Detect which cell encompasses the target text, then output its (x, y) center coordinate. 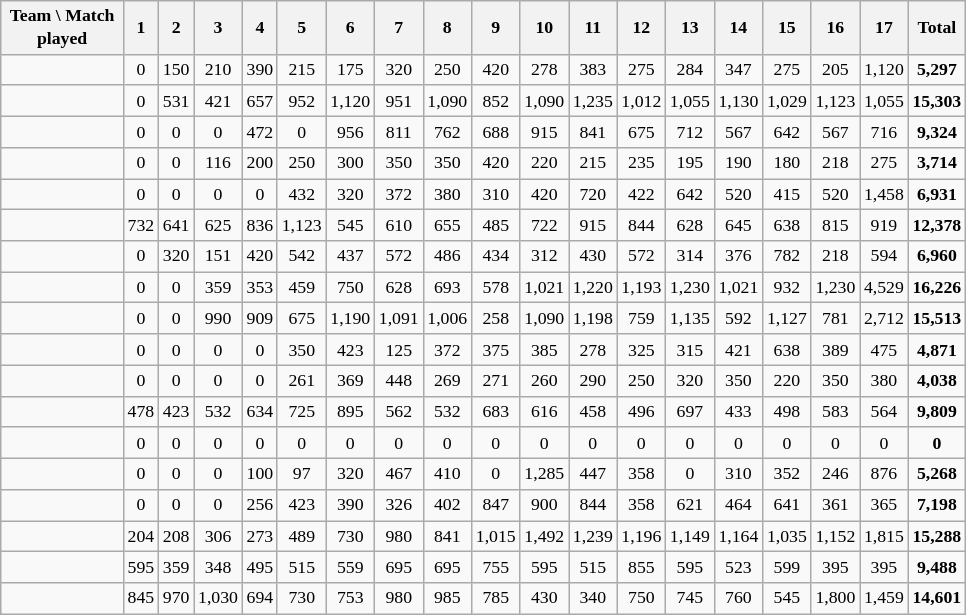
353 (260, 288)
261 (302, 380)
745 (690, 598)
389 (836, 350)
369 (350, 380)
347 (738, 70)
932 (788, 288)
4 (260, 28)
1,193 (642, 288)
Team \ Match played (62, 28)
376 (738, 256)
1,815 (884, 536)
762 (448, 132)
1,458 (884, 194)
489 (302, 536)
361 (836, 504)
204 (140, 536)
433 (738, 412)
900 (544, 504)
432 (302, 194)
100 (260, 474)
478 (140, 412)
6,960 (936, 256)
7,198 (936, 504)
599 (788, 566)
523 (738, 566)
712 (690, 132)
258 (496, 318)
415 (788, 194)
12,378 (936, 226)
9,324 (936, 132)
1,190 (350, 318)
422 (642, 194)
485 (496, 226)
951 (398, 100)
625 (218, 226)
315 (690, 350)
531 (176, 100)
760 (738, 598)
10 (544, 28)
1,030 (218, 598)
1,164 (738, 536)
1,012 (642, 100)
876 (884, 474)
564 (884, 412)
542 (302, 256)
365 (884, 504)
290 (594, 380)
559 (350, 566)
785 (496, 598)
1,091 (398, 318)
1,029 (788, 100)
8 (448, 28)
402 (448, 504)
498 (788, 412)
753 (350, 598)
781 (836, 318)
15,303 (936, 100)
1,127 (788, 318)
151 (218, 256)
9,809 (936, 412)
855 (642, 566)
9 (496, 28)
1,800 (836, 598)
340 (594, 598)
6 (350, 28)
594 (884, 256)
300 (350, 162)
610 (398, 226)
562 (398, 412)
694 (260, 598)
13 (690, 28)
1,196 (642, 536)
383 (594, 70)
180 (788, 162)
269 (448, 380)
1,152 (836, 536)
592 (738, 318)
11 (594, 28)
985 (448, 598)
496 (642, 412)
284 (690, 70)
235 (642, 162)
732 (140, 226)
655 (448, 226)
6,931 (936, 194)
583 (836, 412)
4,529 (884, 288)
16,226 (936, 288)
1,235 (594, 100)
956 (350, 132)
616 (544, 412)
847 (496, 504)
246 (836, 474)
755 (496, 566)
15,288 (936, 536)
845 (140, 598)
697 (690, 412)
97 (302, 474)
759 (642, 318)
634 (260, 412)
725 (302, 412)
464 (738, 504)
716 (884, 132)
17 (884, 28)
195 (690, 162)
683 (496, 412)
4,038 (936, 380)
16 (836, 28)
210 (218, 70)
14,601 (936, 598)
3 (218, 28)
836 (260, 226)
200 (260, 162)
Total (936, 28)
459 (302, 288)
9,488 (936, 566)
437 (350, 256)
645 (738, 226)
486 (448, 256)
693 (448, 288)
326 (398, 504)
5,268 (936, 474)
312 (544, 256)
352 (788, 474)
467 (398, 474)
1,198 (594, 318)
722 (544, 226)
256 (260, 504)
2,712 (884, 318)
1,459 (884, 598)
1,285 (544, 474)
3,714 (936, 162)
1,149 (690, 536)
952 (302, 100)
208 (176, 536)
1,492 (544, 536)
1,239 (594, 536)
410 (448, 474)
1,130 (738, 100)
12 (642, 28)
475 (884, 350)
150 (176, 70)
458 (594, 412)
815 (836, 226)
688 (496, 132)
15 (788, 28)
472 (260, 132)
271 (496, 380)
970 (176, 598)
657 (260, 100)
175 (350, 70)
260 (544, 380)
1,220 (594, 288)
720 (594, 194)
895 (350, 412)
1,135 (690, 318)
990 (218, 318)
495 (260, 566)
578 (496, 288)
434 (496, 256)
919 (884, 226)
852 (496, 100)
1,015 (496, 536)
2 (176, 28)
5 (302, 28)
5,297 (936, 70)
1,006 (448, 318)
14 (738, 28)
325 (642, 350)
306 (218, 536)
125 (398, 350)
1 (140, 28)
116 (218, 162)
190 (738, 162)
273 (260, 536)
909 (260, 318)
375 (496, 350)
15,513 (936, 318)
621 (690, 504)
205 (836, 70)
314 (690, 256)
4,871 (936, 350)
385 (544, 350)
348 (218, 566)
811 (398, 132)
782 (788, 256)
1,035 (788, 536)
448 (398, 380)
447 (594, 474)
7 (398, 28)
